Scan for the cell matching the given text and deliver its [x, y] coordinate at center. 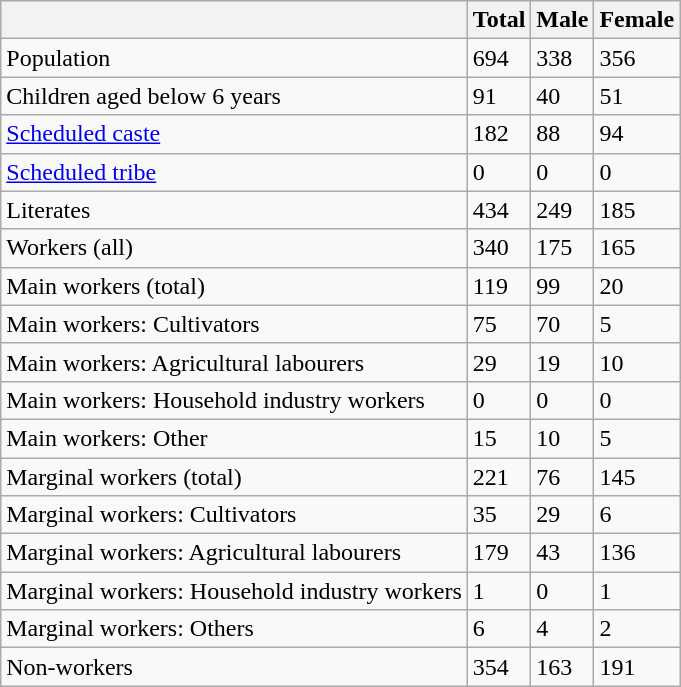
91 [499, 96]
340 [499, 248]
76 [562, 477]
175 [562, 248]
354 [499, 667]
Male [562, 20]
221 [499, 477]
Main workers: Agricultural labourers [234, 362]
163 [562, 667]
Marginal workers: Cultivators [234, 515]
75 [499, 324]
Main workers: Cultivators [234, 324]
43 [562, 553]
15 [499, 438]
99 [562, 286]
35 [499, 515]
Marginal workers (total) [234, 477]
434 [499, 210]
Main workers: Other [234, 438]
Scheduled caste [234, 134]
70 [562, 324]
185 [637, 210]
338 [562, 58]
Marginal workers: Household industry workers [234, 591]
165 [637, 248]
20 [637, 286]
19 [562, 362]
Total [499, 20]
Female [637, 20]
191 [637, 667]
356 [637, 58]
136 [637, 553]
Marginal workers: Agricultural labourers [234, 553]
Non-workers [234, 667]
179 [499, 553]
2 [637, 629]
Population [234, 58]
Main workers (total) [234, 286]
Children aged below 6 years [234, 96]
51 [637, 96]
249 [562, 210]
Workers (all) [234, 248]
4 [562, 629]
182 [499, 134]
94 [637, 134]
Scheduled tribe [234, 172]
694 [499, 58]
Main workers: Household industry workers [234, 400]
40 [562, 96]
119 [499, 286]
Marginal workers: Others [234, 629]
145 [637, 477]
Literates [234, 210]
88 [562, 134]
